Provide the [X, Y] coordinate of the cell's center where the given text is located.  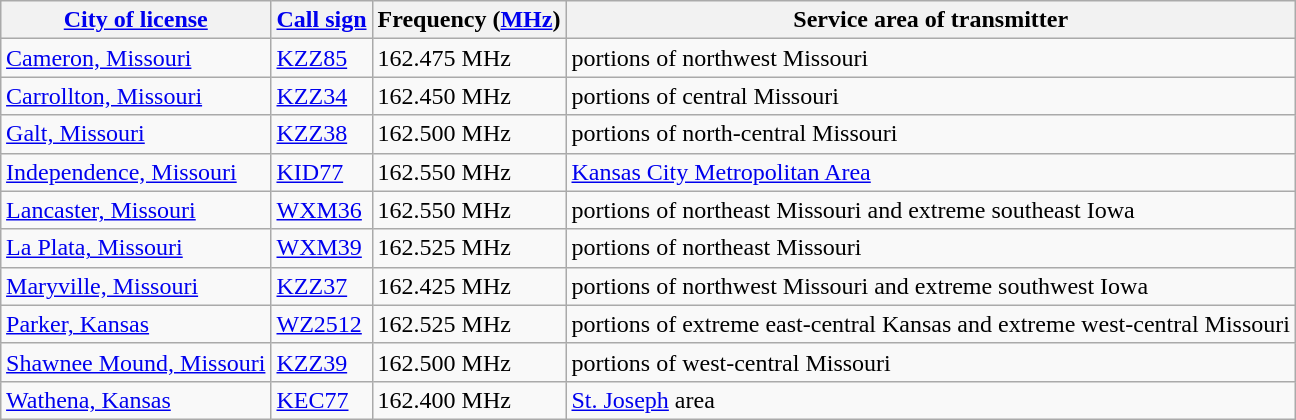
Galt, Missouri [136, 134]
Maryville, Missouri [136, 286]
162.425 MHz [469, 286]
162.475 MHz [469, 58]
WZ2512 [322, 324]
portions of north-central Missouri [930, 134]
Wathena, Kansas [136, 400]
Cameron, Missouri [136, 58]
WXM39 [322, 248]
Lancaster, Missouri [136, 210]
portions of northwest Missouri [930, 58]
portions of west-central Missouri [930, 362]
Call sign [322, 20]
Shawnee Mound, Missouri [136, 362]
St. Joseph area [930, 400]
Kansas City Metropolitan Area [930, 172]
City of license [136, 20]
portions of northeast Missouri and extreme southeast Iowa [930, 210]
KZZ39 [322, 362]
Carrollton, Missouri [136, 96]
portions of northwest Missouri and extreme southwest Iowa [930, 286]
162.400 MHz [469, 400]
Service area of transmitter [930, 20]
Independence, Missouri [136, 172]
KZZ34 [322, 96]
La Plata, Missouri [136, 248]
KZZ37 [322, 286]
162.450 MHz [469, 96]
portions of extreme east-central Kansas and extreme west-central Missouri [930, 324]
portions of central Missouri [930, 96]
KZZ38 [322, 134]
Parker, Kansas [136, 324]
KID77 [322, 172]
Frequency (MHz) [469, 20]
KEC77 [322, 400]
portions of northeast Missouri [930, 248]
WXM36 [322, 210]
KZZ85 [322, 58]
